Capture the cell that displays the provided text and extract its [X, Y] central coordinate. 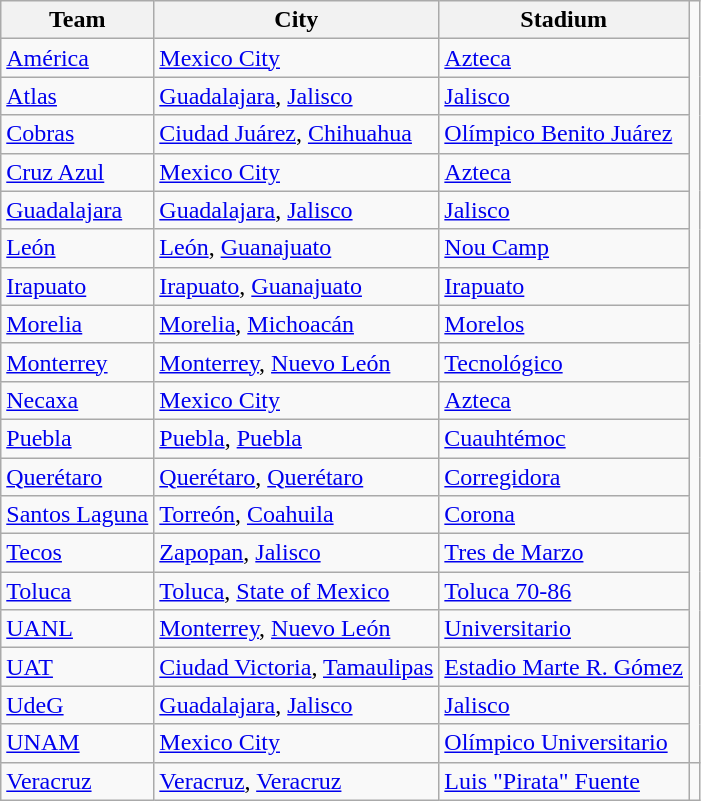
Tecnológico [564, 362]
Irapuato, Guanajuato [296, 286]
Estadio Marte R. Gómez [564, 667]
Tres de Marzo [564, 553]
Universitario [564, 629]
UANL [78, 629]
Veracruz, Veracruz [296, 781]
Olímpico Benito Juárez [564, 134]
León, Guanajuato [296, 248]
Stadium [564, 20]
Corregidora [564, 477]
Luis "Pirata" Fuente [564, 781]
Santos Laguna [78, 515]
León [78, 248]
UNAM [78, 743]
Querétaro, Querétaro [296, 477]
Cuauhtémoc [564, 438]
Necaxa [78, 400]
Querétaro [78, 477]
Cobras [78, 134]
Morelos [564, 324]
UAT [78, 667]
Zapopan, Jalisco [296, 553]
Atlas [78, 96]
Guadalajara [78, 210]
UdeG [78, 705]
Toluca 70-86 [564, 591]
Veracruz [78, 781]
Puebla, Puebla [296, 438]
Team [78, 20]
Cruz Azul [78, 172]
Toluca [78, 591]
Olímpico Universitario [564, 743]
Ciudad Juárez, Chihuahua [296, 134]
América [78, 58]
Puebla [78, 438]
Tecos [78, 553]
Nou Camp [564, 248]
Morelia [78, 324]
Monterrey [78, 362]
Corona [564, 515]
Ciudad Victoria, Tamaulipas [296, 667]
Torreón, Coahuila [296, 515]
Morelia, Michoacán [296, 324]
Toluca, State of Mexico [296, 591]
City [296, 20]
